Return [X, Y] of the center of cell containing provided text 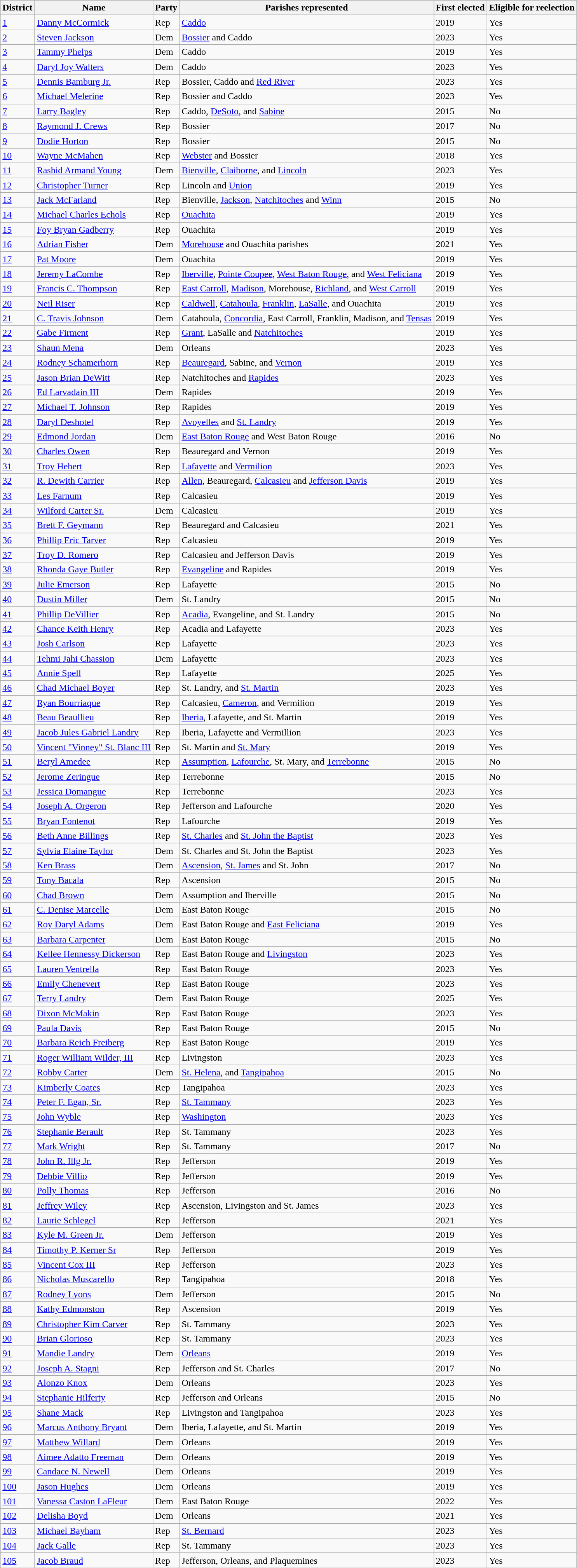
Troy Hebert [94, 466]
Caldwell, Catahoula, Franklin, LaSalle, and Ouachita [307, 303]
Wayne McMahen [94, 155]
Eligible for reelection [532, 8]
Name [94, 8]
77 [17, 1146]
86 [17, 1279]
Rodney Schamerhorn [94, 362]
Assumption and Iberville [307, 895]
20 [17, 303]
2 [17, 37]
99 [17, 1472]
58 [17, 865]
Peter F. Egan, Sr. [94, 1102]
Emily Chenevert [94, 984]
52 [17, 777]
Troy D. Romero [94, 555]
100 [17, 1486]
66 [17, 984]
Ed Larvadain III [94, 392]
Rodney Lyons [94, 1294]
46 [17, 688]
14 [17, 215]
Grant, LaSalle and Natchitoches [307, 333]
Nicholas Muscarello [94, 1279]
104 [17, 1545]
Laurie Schlegel [94, 1220]
Michael T. Johnson [94, 407]
Lauren Ventrella [94, 969]
Kathy Edmonston [94, 1309]
26 [17, 392]
Adrian Fisher [94, 244]
Vanessa Caston LaFleur [94, 1501]
Natchitoches and Rapides [307, 377]
R. Dewith Carrier [94, 481]
Jason Hughes [94, 1486]
83 [17, 1235]
3 [17, 52]
69 [17, 1028]
Caddo, DeSoto, and Sabine [307, 111]
Beth Anne Billings [94, 836]
22 [17, 333]
Josh Carlson [94, 643]
23 [17, 348]
92 [17, 1368]
17 [17, 259]
51 [17, 762]
Livingston [307, 1058]
73 [17, 1087]
62 [17, 925]
84 [17, 1250]
Brett F. Geymann [94, 525]
Robby Carter [94, 1072]
Rhonda Gaye Butler [94, 570]
13 [17, 200]
Jefferson, Orleans, and Plaquemines [307, 1560]
56 [17, 836]
9 [17, 141]
Bienville, Claiborne, and Lincoln [307, 170]
16 [17, 244]
Roy Daryl Adams [94, 925]
Matthew Willard [94, 1442]
Livingston and Tangipahoa [307, 1413]
95 [17, 1413]
28 [17, 422]
81 [17, 1206]
97 [17, 1442]
53 [17, 791]
103 [17, 1531]
70 [17, 1043]
Party [166, 8]
Beauregard and Calcasieu [307, 525]
East Baton Rouge and West Baton Rouge [307, 437]
Phillip Eric Tarver [94, 540]
East Baton Rouge and Livingston [307, 954]
Jerome Zeringue [94, 777]
Wilford Carter Sr. [94, 510]
35 [17, 525]
Ken Brass [94, 865]
Delisha Boyd [94, 1516]
94 [17, 1398]
Lincoln and Union [307, 185]
Gabe Firment [94, 333]
Assumption, Lafourche, St. Mary, and Terrebonne [307, 762]
Jeremy LaCombe [94, 274]
Ryan Bourriaque [94, 703]
Ascension, St. James and St. John [307, 865]
Beauregard, Sabine, and Vernon [307, 362]
61 [17, 910]
34 [17, 510]
Tony Bacala [94, 880]
2020 [460, 806]
Jefferson and St. Charles [307, 1368]
Vincent "Vinney" St. Blanc III [94, 747]
5 [17, 82]
88 [17, 1309]
85 [17, 1265]
Dustin Miller [94, 599]
Debbie Villio [94, 1176]
45 [17, 673]
Tammy Phelps [94, 52]
John Wyble [94, 1117]
Evangeline and Rapides [307, 570]
38 [17, 570]
98 [17, 1457]
Dixon McMakin [94, 1013]
Terry Landry [94, 998]
East Baton Rouge and East Feliciana [307, 925]
Acadia and Lafayette [307, 629]
32 [17, 481]
Brian Glorioso [94, 1338]
Mandie Landry [94, 1353]
76 [17, 1132]
Chad Brown [94, 895]
93 [17, 1383]
Larry Bagley [94, 111]
101 [17, 1501]
Beryl Amedee [94, 762]
25 [17, 377]
Ascension, Livingston and St. James [307, 1206]
Vincent Cox III [94, 1265]
2022 [460, 1501]
48 [17, 718]
Shaun Mena [94, 348]
30 [17, 451]
59 [17, 880]
96 [17, 1427]
Les Farnum [94, 496]
80 [17, 1191]
90 [17, 1338]
Annie Spell [94, 673]
East Carroll, Madison, Morehouse, Richland, and West Carroll [307, 289]
Steven Jackson [94, 37]
102 [17, 1516]
71 [17, 1058]
Jeffrey Wiley [94, 1206]
87 [17, 1294]
33 [17, 496]
Tehmi Jahi Chassion [94, 659]
St. Bernard [307, 1531]
Jason Brian DeWitt [94, 377]
65 [17, 969]
Charles Owen [94, 451]
C. Travis Johnson [94, 318]
Joseph A. Orgeron [94, 806]
89 [17, 1324]
District [17, 8]
64 [17, 954]
Beauregard and Vernon [307, 451]
Roger William Wilder, III [94, 1058]
St. Landry [307, 599]
C. Denise Marcelle [94, 910]
Julie Emerson [94, 584]
78 [17, 1161]
Jacob Jules Gabriel Landry [94, 732]
Washington [307, 1117]
St. Helena, and Tangipahoa [307, 1072]
Iberville, Pointe Coupee, West Baton Rouge, and West Feliciana [307, 274]
55 [17, 821]
19 [17, 289]
57 [17, 850]
Paula Davis [94, 1028]
42 [17, 629]
Daryl Joy Walters [94, 67]
49 [17, 732]
Avoyelles and St. Landry [307, 422]
Raymond J. Crews [94, 126]
St. Martin and St. Mary [307, 747]
Bryan Fontenot [94, 821]
Parishes represented [307, 8]
Lafourche [307, 821]
Christopher Turner [94, 185]
Lafayette and Vermilion [307, 466]
37 [17, 555]
Morehouse and Ouachita parishes [307, 244]
41 [17, 614]
Pat Moore [94, 259]
Foy Bryan Gadberry [94, 230]
Aimee Adatto Freeman [94, 1457]
75 [17, 1117]
Christopher Kim Carver [94, 1324]
27 [17, 407]
Jefferson and Orleans [307, 1398]
Jefferson and Lafourche [307, 806]
Marcus Anthony Bryant [94, 1427]
Calcasieu and Jefferson Davis [307, 555]
40 [17, 599]
Beau Beaullieu [94, 718]
Stephanie Hilferty [94, 1398]
Catahoula, Concordia, East Carroll, Franklin, Madison, and Tensas [307, 318]
79 [17, 1176]
John R. Illg Jr. [94, 1161]
Francis C. Thompson [94, 289]
Iberia, Lafayette and Vermillion [307, 732]
Kellee Hennessy Dickerson [94, 954]
12 [17, 185]
10 [17, 155]
43 [17, 643]
Dodie Horton [94, 141]
11 [17, 170]
7 [17, 111]
Dennis Bamburg Jr. [94, 82]
Joseph A. Stagni [94, 1368]
Michael Melerine [94, 96]
63 [17, 939]
Jack McFarland [94, 200]
St. Landry, and St. Martin [307, 688]
8 [17, 126]
50 [17, 747]
First elected [460, 8]
67 [17, 998]
Calcasieu, Cameron, and Vermilion [307, 703]
Chance Keith Henry [94, 629]
Kyle M. Green Jr. [94, 1235]
Candace N. Newell [94, 1472]
44 [17, 659]
91 [17, 1353]
Timothy P. Kerner Sr [94, 1250]
Stephanie Berault [94, 1132]
1 [17, 23]
Bossier, Caddo and Red River [307, 82]
Alonzo Knox [94, 1383]
Bienville, Jackson, Natchitoches and Winn [307, 200]
54 [17, 806]
Barbara Carpenter [94, 939]
Allen, Beauregard, Calcasieu and Jefferson Davis [307, 481]
29 [17, 437]
Acadia, Evangeline, and St. Landry [307, 614]
24 [17, 362]
15 [17, 230]
Sylvia Elaine Taylor [94, 850]
Edmond Jordan [94, 437]
Barbara Reich Freiberg [94, 1043]
36 [17, 540]
Mark Wright [94, 1146]
68 [17, 1013]
Polly Thomas [94, 1191]
Phillip DeVillier [94, 614]
21 [17, 318]
72 [17, 1072]
Chad Michael Boyer [94, 688]
39 [17, 584]
18 [17, 274]
31 [17, 466]
Jacob Braud [94, 1560]
82 [17, 1220]
Jack Galle [94, 1545]
Danny McCormick [94, 23]
Webster and Bossier [307, 155]
74 [17, 1102]
6 [17, 96]
Daryl Deshotel [94, 422]
Michael Charles Echols [94, 215]
Jessica Domangue [94, 791]
4 [17, 67]
47 [17, 703]
Kimberly Coates [94, 1087]
Rashid Armand Young [94, 170]
60 [17, 895]
Neil Riser [94, 303]
105 [17, 1560]
Michael Bayham [94, 1531]
Shane Mack [94, 1413]
